Output the [x, y] coordinate of the center of the cell containing the given text.  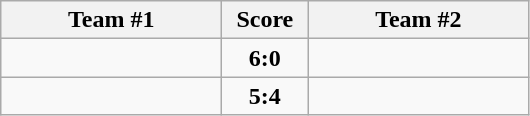
Team #2 [418, 20]
Score [265, 20]
Team #1 [112, 20]
6:0 [265, 58]
5:4 [265, 96]
